Determine the (x, y) coordinate at the center of the cell enclosing the given text.  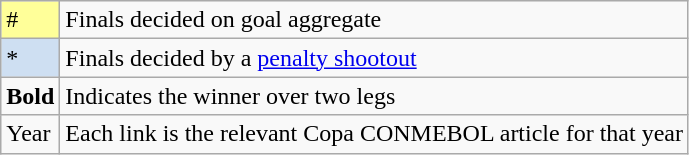
Year (30, 134)
Finals decided on goal aggregate (374, 20)
Finals decided by a penalty shootout (374, 58)
* (30, 58)
Each link is the relevant Copa CONMEBOL article for that year (374, 134)
Indicates the winner over two legs (374, 96)
# (30, 20)
Bold (30, 96)
